Search for the cell housing the specified text and yield its (X, Y) center coordinate. 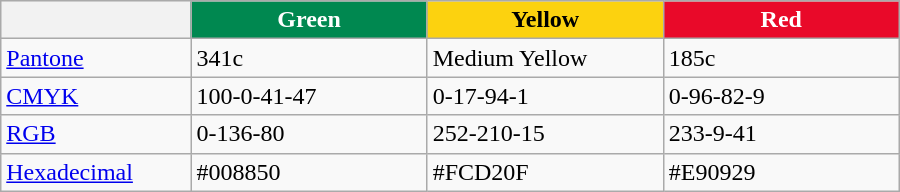
Yellow (545, 20)
#008850 (309, 172)
Medium Yellow (545, 58)
341c (309, 58)
252-210-15 (545, 134)
233-9-41 (781, 134)
0-96-82-9 (781, 96)
Hexadecimal (96, 172)
#FCD20F (545, 172)
Red (781, 20)
CMYK (96, 96)
0-136-80 (309, 134)
#E90929 (781, 172)
100-0-41-47 (309, 96)
Green (309, 20)
0-17-94-1 (545, 96)
185c (781, 58)
RGB (96, 134)
Pantone (96, 58)
